Search for the cell housing the specified text and yield its (x, y) center coordinate. 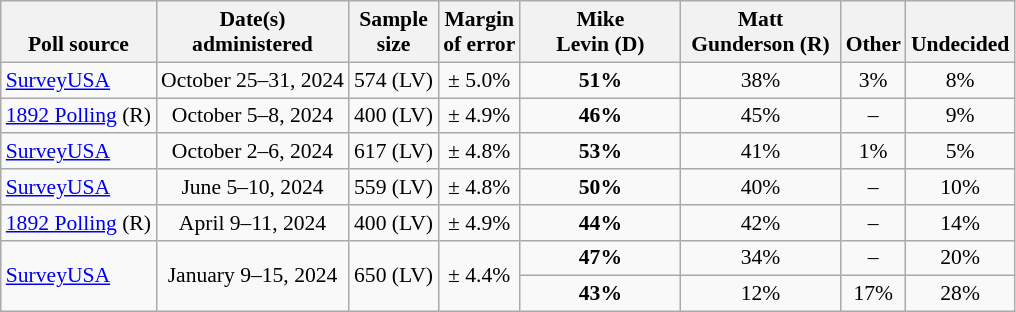
50% (600, 187)
53% (600, 152)
± 5.0% (479, 80)
20% (960, 258)
14% (960, 223)
April 9–11, 2024 (252, 223)
Date(s)administered (252, 32)
Marginof error (479, 32)
10% (960, 187)
3% (874, 80)
MikeLevin (D) (600, 32)
October 2–6, 2024 (252, 152)
38% (760, 80)
Undecided (960, 32)
5% (960, 152)
9% (960, 116)
Samplesize (394, 32)
± 4.4% (479, 276)
MattGunderson (R) (760, 32)
617 (LV) (394, 152)
45% (760, 116)
34% (760, 258)
28% (960, 294)
October 5–8, 2024 (252, 116)
June 5–10, 2024 (252, 187)
46% (600, 116)
44% (600, 223)
17% (874, 294)
47% (600, 258)
January 9–15, 2024 (252, 276)
574 (LV) (394, 80)
1% (874, 152)
8% (960, 80)
41% (760, 152)
650 (LV) (394, 276)
October 25–31, 2024 (252, 80)
40% (760, 187)
42% (760, 223)
43% (600, 294)
559 (LV) (394, 187)
Other (874, 32)
12% (760, 294)
Poll source (78, 32)
51% (600, 80)
